Identify which cell holds the provided text, then report its (X, Y) central coordinate. 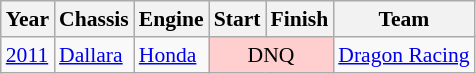
Year (28, 19)
Start (238, 19)
Dragon Racing (404, 55)
Finish (300, 19)
Chassis (94, 19)
Team (404, 19)
2011 (28, 55)
Honda (172, 55)
DNQ (272, 55)
Engine (172, 19)
Dallara (94, 55)
